Search for the cell housing the specified text and yield its (X, Y) center coordinate. 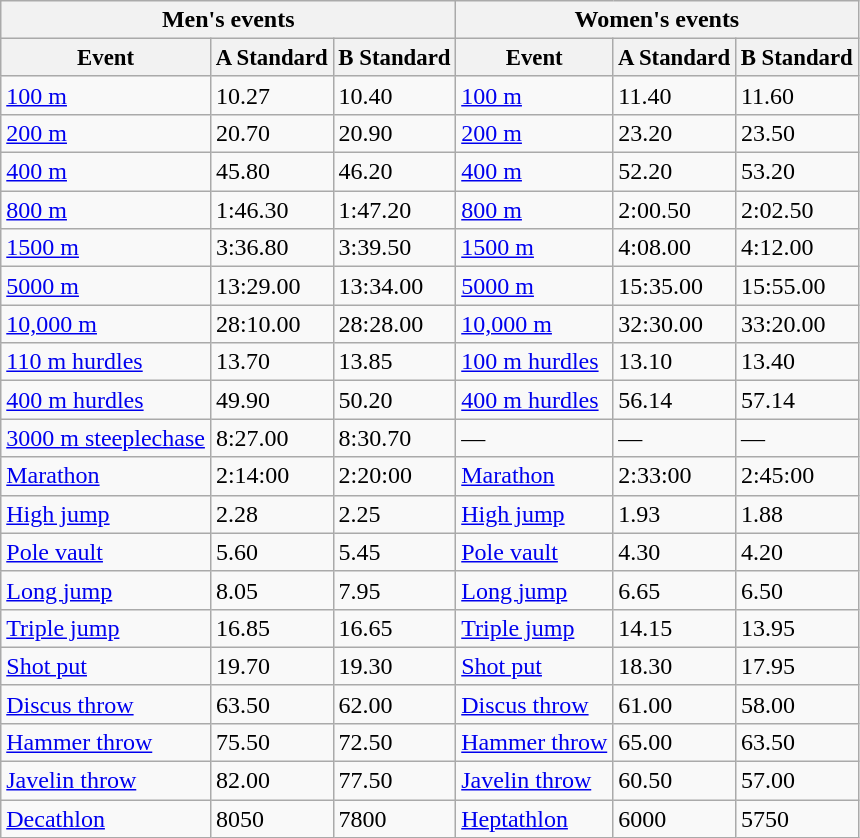
19.70 (272, 666)
32:30.00 (674, 324)
52.20 (674, 172)
28:10.00 (272, 324)
23.50 (796, 133)
1:46.30 (272, 210)
3000 m steeplechase (106, 438)
7.95 (394, 590)
4.30 (674, 552)
57.14 (796, 400)
82.00 (272, 781)
6000 (674, 819)
110 m hurdles (106, 362)
77.50 (394, 781)
Decathlon (106, 819)
4:12.00 (796, 248)
23.20 (674, 133)
33:20.00 (796, 324)
16.85 (272, 628)
14.15 (674, 628)
2.28 (272, 514)
6.50 (796, 590)
58.00 (796, 704)
13.40 (796, 362)
56.14 (674, 400)
Heptathlon (534, 819)
13.95 (796, 628)
72.50 (394, 742)
5.45 (394, 552)
60.50 (674, 781)
2:20:00 (394, 476)
10.27 (272, 95)
11.60 (796, 95)
19.30 (394, 666)
13.70 (272, 362)
5.60 (272, 552)
13:29.00 (272, 286)
17.95 (796, 666)
57.00 (796, 781)
4.20 (796, 552)
2:45:00 (796, 476)
7800 (394, 819)
20.70 (272, 133)
49.90 (272, 400)
50.20 (394, 400)
13.85 (394, 362)
8050 (272, 819)
62.00 (394, 704)
10.40 (394, 95)
2:14:00 (272, 476)
45.80 (272, 172)
2:33:00 (674, 476)
18.30 (674, 666)
4:08.00 (674, 248)
3:39.50 (394, 248)
2.25 (394, 514)
8.05 (272, 590)
1.88 (796, 514)
28:28.00 (394, 324)
20.90 (394, 133)
8:27.00 (272, 438)
53.20 (796, 172)
61.00 (674, 704)
16.65 (394, 628)
Men's events (228, 20)
100 m hurdles (534, 362)
8:30.70 (394, 438)
15:35.00 (674, 286)
2:00.50 (674, 210)
5750 (796, 819)
46.20 (394, 172)
1.93 (674, 514)
2:02.50 (796, 210)
3:36.80 (272, 248)
13.10 (674, 362)
65.00 (674, 742)
6.65 (674, 590)
1:47.20 (394, 210)
75.50 (272, 742)
13:34.00 (394, 286)
Women's events (657, 20)
15:55.00 (796, 286)
11.40 (674, 95)
